Capture the cell that displays the provided text and extract its [X, Y] central coordinate. 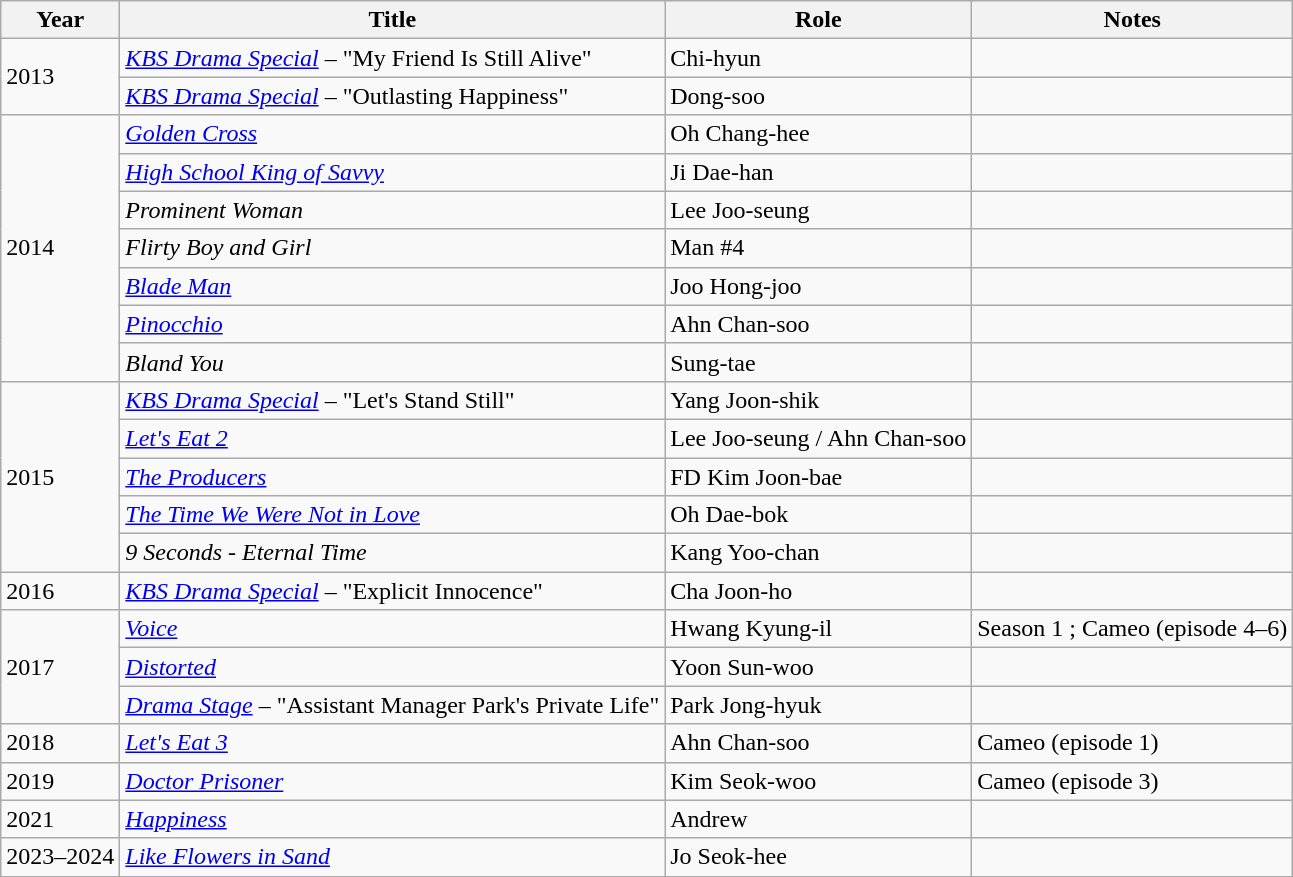
Cameo (episode 3) [1132, 781]
High School King of Savvy [392, 172]
KBS Drama Special – "Outlasting Happiness" [392, 96]
Sung-tae [818, 362]
Ji Dae-han [818, 172]
2014 [60, 248]
2018 [60, 743]
FD Kim Joon-bae [818, 477]
2016 [60, 591]
2019 [60, 781]
Flirty Boy and Girl [392, 248]
KBS Drama Special – "Explicit Innocence" [392, 591]
Dong-soo [818, 96]
Prominent Woman [392, 210]
Blade Man [392, 286]
2021 [60, 819]
Kang Yoo-chan [818, 553]
Park Jong-hyuk [818, 705]
Season 1 ; Cameo (episode 4–6) [1132, 629]
2015 [60, 476]
Title [392, 20]
Oh Chang-hee [818, 134]
Distorted [392, 667]
Lee Joo-seung [818, 210]
Happiness [392, 819]
Chi-hyun [818, 58]
Andrew [818, 819]
Yoon Sun-woo [818, 667]
Let's Eat 2 [392, 438]
9 Seconds - Eternal Time [392, 553]
2017 [60, 667]
Hwang Kyung-il [818, 629]
Voice [392, 629]
The Producers [392, 477]
Let's Eat 3 [392, 743]
Doctor Prisoner [392, 781]
Man #4 [818, 248]
Pinocchio [392, 324]
2013 [60, 77]
Like Flowers in Sand [392, 857]
Joo Hong-joo [818, 286]
Year [60, 20]
Notes [1132, 20]
KBS Drama Special – "Let's Stand Still" [392, 400]
Cameo (episode 1) [1132, 743]
KBS Drama Special – "My Friend Is Still Alive" [392, 58]
The Time We Were Not in Love [392, 515]
Bland You [392, 362]
2023–2024 [60, 857]
Golden Cross [392, 134]
Oh Dae-bok [818, 515]
Drama Stage – "Assistant Manager Park's Private Life" [392, 705]
Yang Joon-shik [818, 400]
Cha Joon-ho [818, 591]
Kim Seok-woo [818, 781]
Lee Joo-seung / Ahn Chan-soo [818, 438]
Role [818, 20]
Jo Seok-hee [818, 857]
